Scan for the cell matching the given text and deliver its [X, Y] coordinate at center. 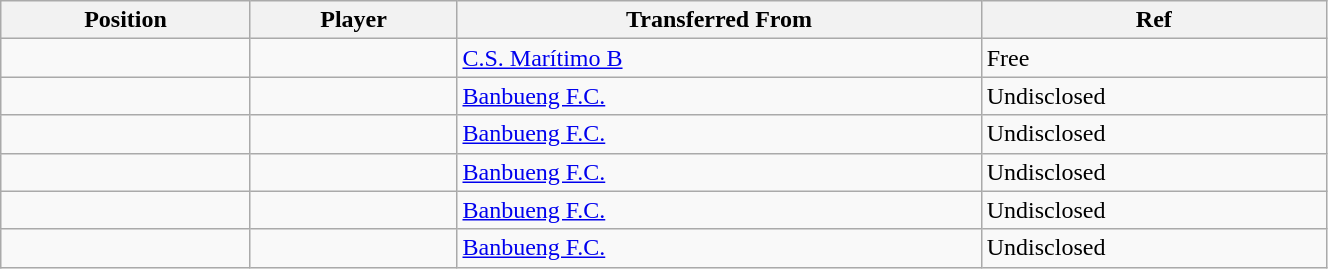
Free [1154, 58]
Transferred From [719, 20]
Position [126, 20]
Player [354, 20]
Ref [1154, 20]
C.S. Marítimo B [719, 58]
